Output the [X, Y] coordinate of the center of the cell containing the given text.  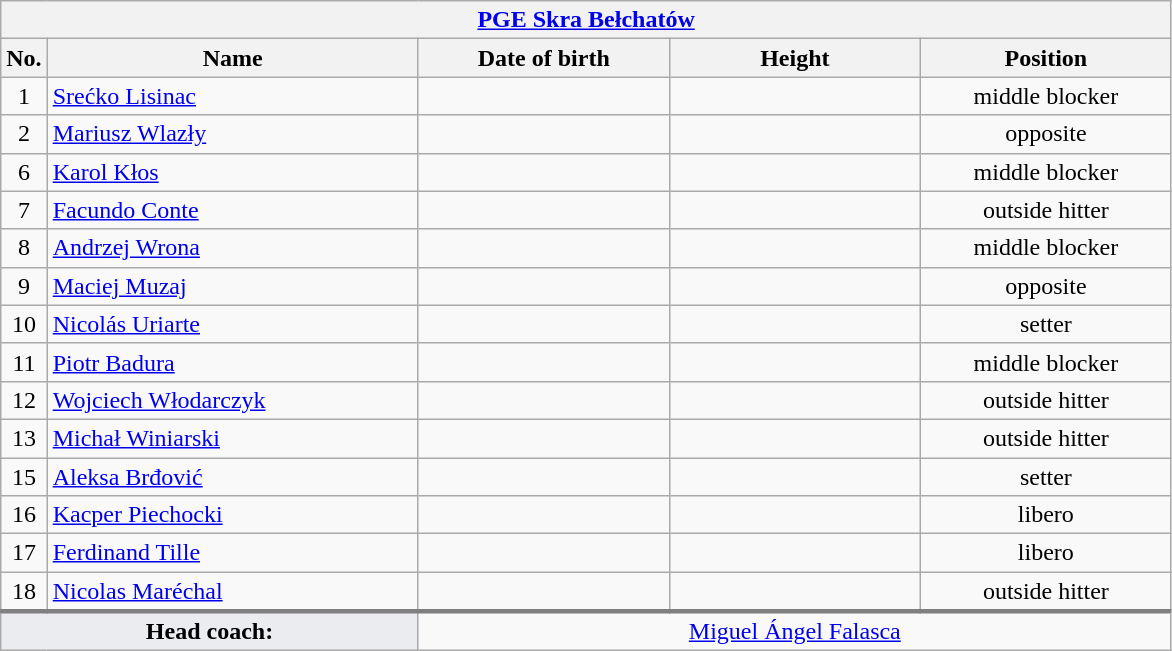
PGE Skra Bełchatów [586, 20]
Wojciech Włodarczyk [232, 400]
Name [232, 58]
2 [24, 134]
8 [24, 248]
Head coach: [210, 631]
Michał Winiarski [232, 438]
Nicolas Maréchal [232, 592]
11 [24, 362]
Miguel Ángel Falasca [794, 631]
16 [24, 515]
6 [24, 172]
Date of birth [544, 58]
Height [794, 58]
Andrzej Wrona [232, 248]
13 [24, 438]
10 [24, 324]
Srećko Lisinac [232, 96]
Aleksa Brđović [232, 477]
Maciej Muzaj [232, 286]
Kacper Piechocki [232, 515]
12 [24, 400]
Karol Kłos [232, 172]
Ferdinand Tille [232, 553]
Nicolás Uriarte [232, 324]
9 [24, 286]
18 [24, 592]
Facundo Conte [232, 210]
15 [24, 477]
1 [24, 96]
7 [24, 210]
17 [24, 553]
Position [1046, 58]
No. [24, 58]
Piotr Badura [232, 362]
Mariusz Wlazły [232, 134]
